Scan for the cell matching the given text and deliver its (x, y) coordinate at center. 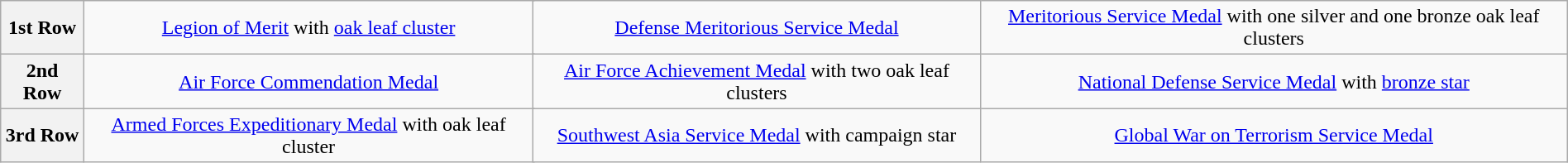
Defense Meritorious Service Medal (758, 28)
Global War on Terrorism Service Medal (1274, 136)
2nd Row (43, 81)
Southwest Asia Service Medal with campaign star (758, 136)
3rd Row (43, 136)
National Defense Service Medal with bronze star (1274, 81)
1st Row (43, 28)
Meritorious Service Medal with one silver and one bronze oak leaf clusters (1274, 28)
Air Force Commendation Medal (308, 81)
Armed Forces Expeditionary Medal with oak leaf cluster (308, 136)
Legion of Merit with oak leaf cluster (308, 28)
Air Force Achievement Medal with two oak leaf clusters (758, 81)
